Locate the cell with the specified text and output its [X, Y] center coordinate. 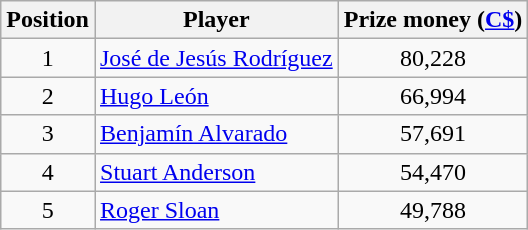
49,788 [433, 210]
Stuart Anderson [216, 172]
Benjamín Alvarado [216, 134]
57,691 [433, 134]
66,994 [433, 96]
Prize money (C$) [433, 20]
54,470 [433, 172]
5 [48, 210]
4 [48, 172]
Player [216, 20]
1 [48, 58]
2 [48, 96]
José de Jesús Rodríguez [216, 58]
80,228 [433, 58]
Roger Sloan [216, 210]
Position [48, 20]
3 [48, 134]
Hugo León [216, 96]
